Find where the given text appears and provide that cell's center as [X, Y] coordinate. 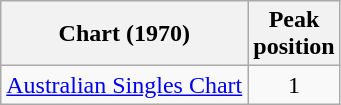
Peakposition [294, 34]
1 [294, 85]
Chart (1970) [124, 34]
Australian Singles Chart [124, 85]
